Capture the cell that displays the provided text and extract its [X, Y] central coordinate. 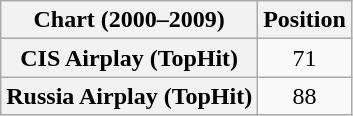
Chart (2000–2009) [130, 20]
Russia Airplay (TopHit) [130, 96]
Position [305, 20]
CIS Airplay (TopHit) [130, 58]
71 [305, 58]
88 [305, 96]
